Provide the [X, Y] coordinate of the cell's center where the given text is located.  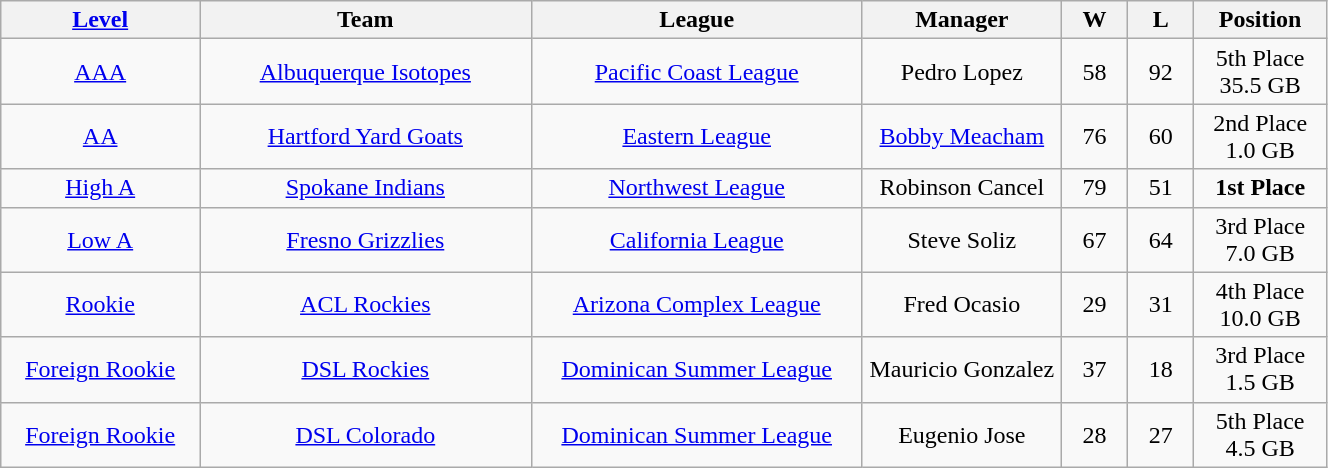
28 [1094, 434]
Northwest League [696, 188]
High A [100, 188]
Pacific Coast League [696, 72]
67 [1094, 240]
Eastern League [696, 136]
60 [1161, 136]
Level [100, 20]
Manager [962, 20]
Rookie [100, 304]
79 [1094, 188]
Team [366, 20]
31 [1161, 304]
Eugenio Jose [962, 434]
L [1161, 20]
W [1094, 20]
ACL Rockies [366, 304]
29 [1094, 304]
4th Place10.0 GB [1260, 304]
California League [696, 240]
5th Place4.5 GB [1260, 434]
Albuquerque Isotopes [366, 72]
92 [1161, 72]
League [696, 20]
AA [100, 136]
DSL Colorado [366, 434]
Robinson Cancel [962, 188]
DSL Rockies [366, 370]
51 [1161, 188]
3rd Place1.5 GB [1260, 370]
Low A [100, 240]
27 [1161, 434]
64 [1161, 240]
Bobby Meacham [962, 136]
1st Place [1260, 188]
Mauricio Gonzalez [962, 370]
37 [1094, 370]
Spokane Indians [366, 188]
5th Place35.5 GB [1260, 72]
Position [1260, 20]
Arizona Complex League [696, 304]
Fred Ocasio [962, 304]
Steve Soliz [962, 240]
Hartford Yard Goats [366, 136]
58 [1094, 72]
3rd Place7.0 GB [1260, 240]
76 [1094, 136]
Pedro Lopez [962, 72]
2nd Place1.0 GB [1260, 136]
18 [1161, 370]
Fresno Grizzlies [366, 240]
AAA [100, 72]
